Detect which cell encompasses the target text, then output its (X, Y) center coordinate. 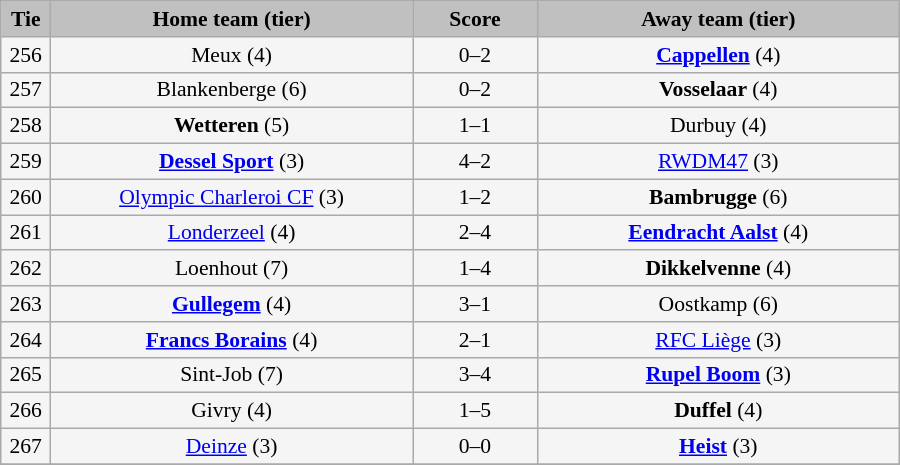
Score (476, 19)
Meux (4) (232, 55)
1–5 (476, 411)
1–4 (476, 269)
265 (26, 375)
Durbuy (4) (718, 126)
4–2 (476, 162)
RFC Liège (3) (718, 340)
Eendracht Aalst (4) (718, 233)
2–4 (476, 233)
0–0 (476, 447)
Deinze (3) (232, 447)
266 (26, 411)
257 (26, 90)
Dikkelvenne (4) (718, 269)
Dessel Sport (3) (232, 162)
Heist (3) (718, 447)
1–1 (476, 126)
Londerzeel (4) (232, 233)
Wetteren (5) (232, 126)
Tie (26, 19)
263 (26, 304)
Duffel (4) (718, 411)
Bambrugge (6) (718, 197)
Oostkamp (6) (718, 304)
Cappellen (4) (718, 55)
Olympic Charleroi CF (3) (232, 197)
Vosselaar (4) (718, 90)
Home team (tier) (232, 19)
256 (26, 55)
Francs Borains (4) (232, 340)
Away team (tier) (718, 19)
3–1 (476, 304)
262 (26, 269)
261 (26, 233)
267 (26, 447)
260 (26, 197)
Sint-Job (7) (232, 375)
2–1 (476, 340)
259 (26, 162)
Givry (4) (232, 411)
Loenhout (7) (232, 269)
Blankenberge (6) (232, 90)
RWDM47 (3) (718, 162)
1–2 (476, 197)
3–4 (476, 375)
264 (26, 340)
258 (26, 126)
Gullegem (4) (232, 304)
Rupel Boom (3) (718, 375)
